Output the [x, y] coordinate of the center of the cell containing the given text.  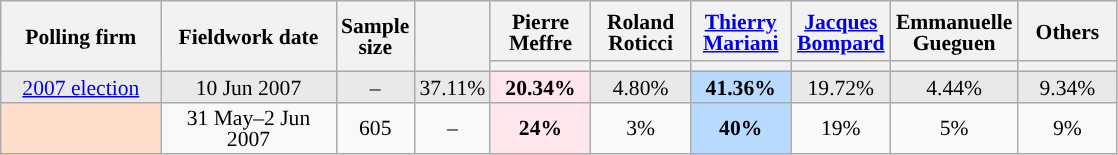
20.34% [540, 86]
19% [841, 128]
Samplesize [375, 36]
Roland Roticci [641, 31]
Others [1067, 31]
31 May–2 Jun 2007 [248, 128]
Fieldwork date [248, 36]
37.11% [452, 86]
41.36% [741, 86]
5% [954, 128]
9% [1067, 128]
9.34% [1067, 86]
2007 election [81, 86]
605 [375, 128]
10 Jun 2007 [248, 86]
19.72% [841, 86]
Jacques Bompard [841, 31]
Thierry Mariani [741, 31]
4.80% [641, 86]
40% [741, 128]
3% [641, 128]
Polling firm [81, 36]
4.44% [954, 86]
Emmanuelle Gueguen [954, 31]
24% [540, 128]
Pierre Meffre [540, 31]
